Extract the (X, Y) coordinate from the center of the cell holding the provided text.  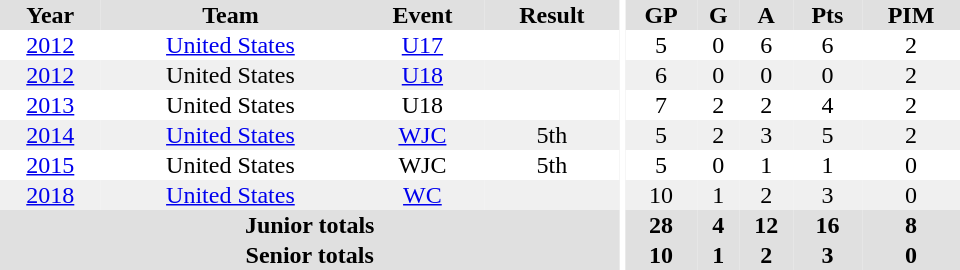
Year (50, 15)
Senior totals (310, 255)
PIM (911, 15)
Junior totals (310, 225)
GP (661, 15)
Pts (828, 15)
12 (766, 225)
2015 (50, 165)
2013 (50, 105)
7 (661, 105)
WC (422, 195)
A (766, 15)
28 (661, 225)
Event (422, 15)
G (718, 15)
Team (231, 15)
2018 (50, 195)
U17 (422, 45)
8 (911, 225)
Result (552, 15)
16 (828, 225)
2014 (50, 135)
